Detect which cell encompasses the target text, then output its (X, Y) center coordinate. 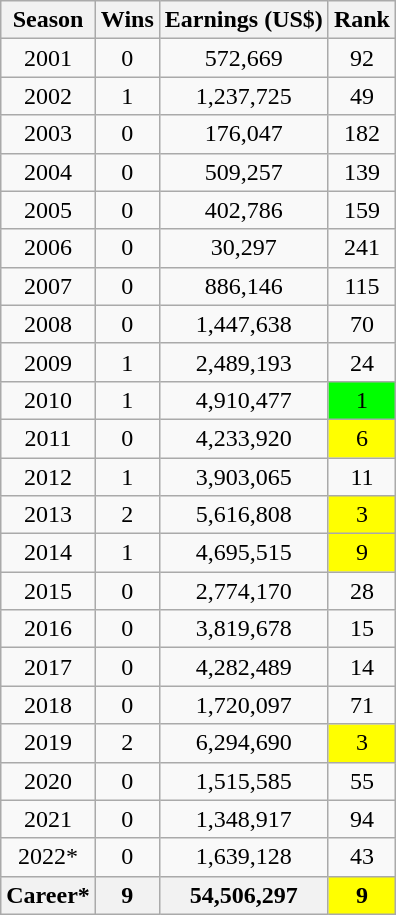
2009 (48, 362)
28 (362, 591)
2008 (48, 324)
1,720,097 (244, 705)
11 (362, 477)
2019 (48, 743)
2010 (48, 400)
2021 (48, 819)
24 (362, 362)
4,233,920 (244, 438)
139 (362, 172)
3,903,065 (244, 477)
Wins (127, 20)
182 (362, 134)
30,297 (244, 248)
2017 (48, 667)
1,237,725 (244, 96)
886,146 (244, 286)
49 (362, 96)
2,774,170 (244, 591)
1,447,638 (244, 324)
54,506,297 (244, 895)
Rank (362, 20)
572,669 (244, 58)
2011 (48, 438)
4,282,489 (244, 667)
Career* (48, 895)
2014 (48, 553)
Season (48, 20)
115 (362, 286)
2001 (48, 58)
159 (362, 210)
94 (362, 819)
Earnings (US$) (244, 20)
71 (362, 705)
14 (362, 667)
3,819,678 (244, 629)
2007 (48, 286)
70 (362, 324)
1,348,917 (244, 819)
1,515,585 (244, 781)
2015 (48, 591)
241 (362, 248)
176,047 (244, 134)
509,257 (244, 172)
2003 (48, 134)
5,616,808 (244, 515)
2012 (48, 477)
2004 (48, 172)
55 (362, 781)
2016 (48, 629)
2005 (48, 210)
4,695,515 (244, 553)
2,489,193 (244, 362)
2006 (48, 248)
402,786 (244, 210)
2013 (48, 515)
1,639,128 (244, 857)
2022* (48, 857)
43 (362, 857)
2018 (48, 705)
2020 (48, 781)
6,294,690 (244, 743)
2002 (48, 96)
15 (362, 629)
4,910,477 (244, 400)
92 (362, 58)
6 (362, 438)
